Scan for the cell matching the given text and deliver its [x, y] coordinate at center. 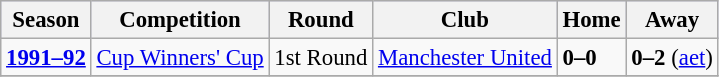
Away [672, 20]
0–0 [592, 58]
Cup Winners' Cup [180, 58]
Home [592, 20]
Manchester United [466, 58]
Competition [180, 20]
0–2 (aet) [672, 58]
Round [321, 20]
1991–92 [46, 58]
1st Round [321, 58]
Season [46, 20]
Club [466, 20]
